Scan for the cell matching the given text and deliver its (x, y) coordinate at center. 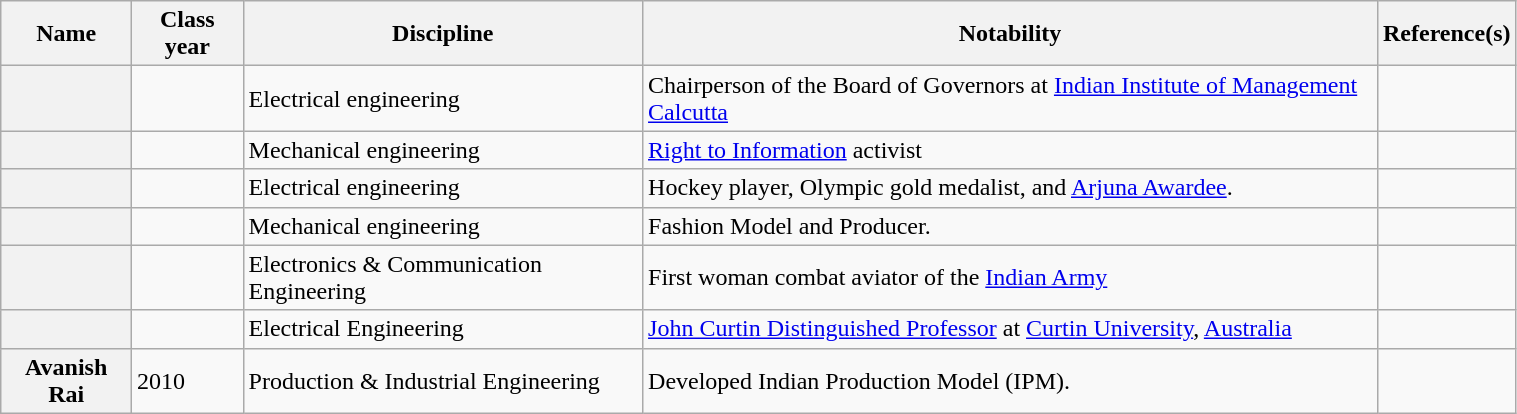
First woman combat aviator of the Indian Army (1010, 278)
Right to Information activist (1010, 150)
Chairperson of the Board of Governors at Indian Institute of Management Calcutta (1010, 98)
Electrical Engineering (442, 329)
Name (66, 34)
Hockey player, Olympic gold medalist, and Arjuna Awardee. (1010, 188)
Reference(s) (1446, 34)
Developed Indian Production Model (IPM). (1010, 380)
2010 (188, 380)
Notability (1010, 34)
Avanish Rai (66, 380)
Production & Industrial Engineering (442, 380)
John Curtin Distinguished Professor at Curtin University, Australia (1010, 329)
Class year (188, 34)
Discipline (442, 34)
Fashion Model and Producer. (1010, 226)
Electronics & Communication Engineering (442, 278)
